From the cell containing the given text, extract its center point as (x, y) coordinate. 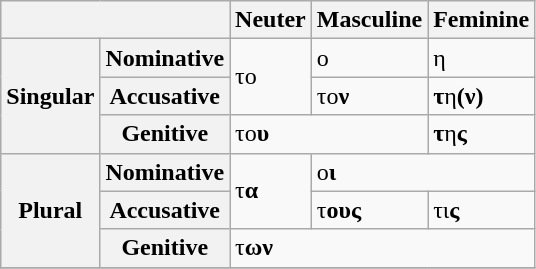
της (482, 134)
η (482, 58)
Singular (50, 96)
το (271, 77)
Plural (50, 210)
Feminine (482, 20)
τη(ν) (482, 96)
των (382, 248)
τις (482, 210)
τα (271, 191)
τον (369, 96)
ο (369, 58)
του (329, 134)
Masculine (369, 20)
τους (369, 210)
οι (422, 172)
Neuter (271, 20)
